Identify which cell holds the provided text, then report its [x, y] central coordinate. 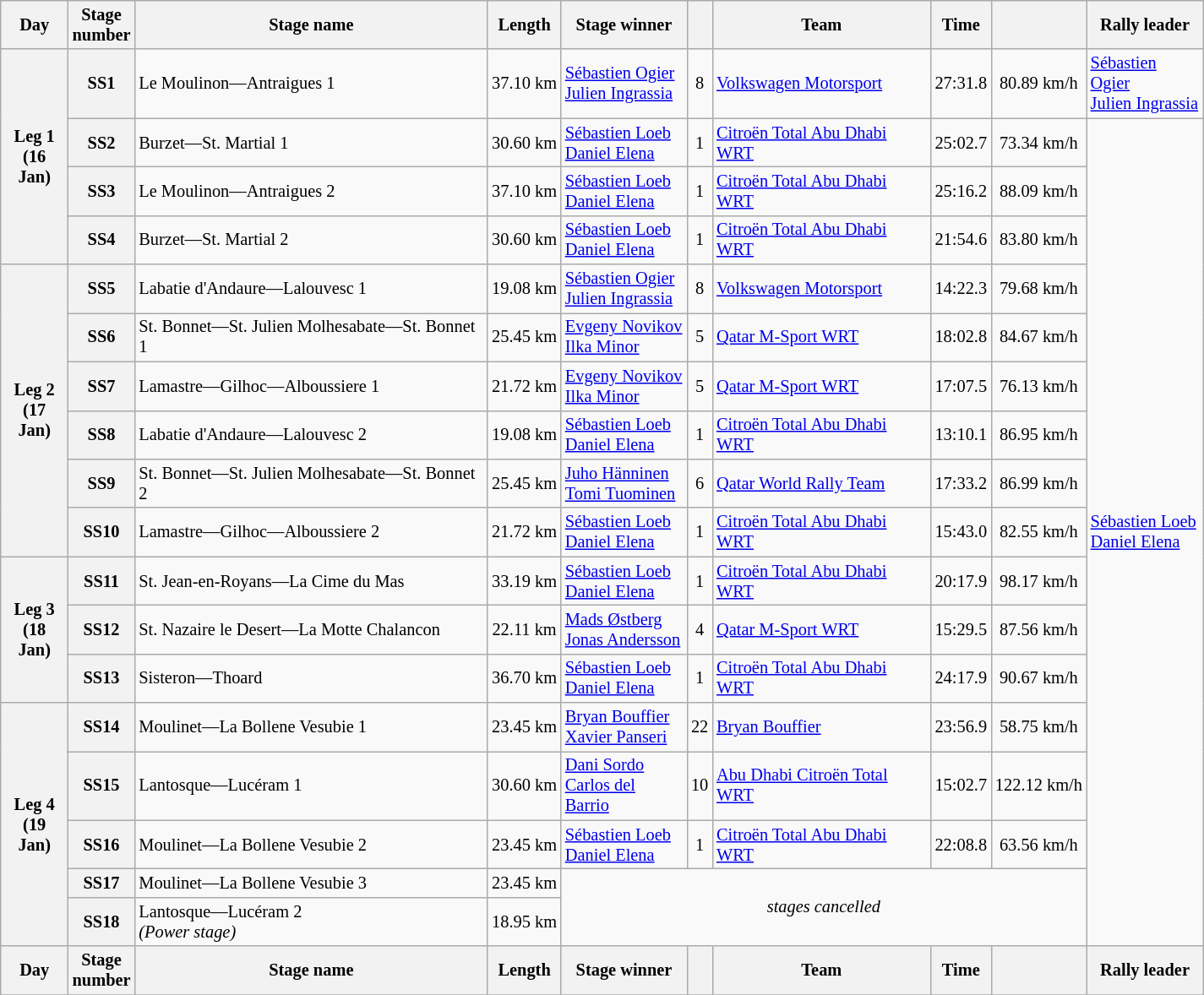
SS6 [101, 337]
Bryan Bouffier Xavier Panseri [624, 727]
15:02.7 [962, 786]
63.56 km/h [1039, 845]
SS10 [101, 532]
80.89 km/h [1039, 84]
Leg 4(19 Jan) [35, 824]
15:29.5 [962, 629]
87.56 km/h [1039, 629]
Le Moulinon—Antraigues 1 [311, 84]
SS13 [101, 678]
St. Jean-en-Royans—La Cime du Mas [311, 581]
Burzet—St. Martial 2 [311, 240]
Bryan Bouffier [821, 727]
SS2 [101, 143]
Juho Hänninen Tomi Tuominen [624, 483]
Moulinet—La Bollene Vesubie 2 [311, 845]
21:54.6 [962, 240]
22.11 km [524, 629]
SS16 [101, 845]
Mads Østberg Jonas Andersson [624, 629]
Burzet—St. Martial 1 [311, 143]
SS9 [101, 483]
SS7 [101, 386]
SS14 [101, 727]
22 [700, 727]
Moulinet—La Bollene Vesubie 1 [311, 727]
stages cancelled [824, 907]
24:17.9 [962, 678]
86.95 km/h [1039, 435]
Le Moulinon—Antraigues 2 [311, 191]
58.75 km/h [1039, 727]
98.17 km/h [1039, 581]
SS4 [101, 240]
SS15 [101, 786]
36.70 km [524, 678]
Dani Sordo Carlos del Barrio [624, 786]
10 [700, 786]
SS8 [101, 435]
20:17.9 [962, 581]
73.34 km/h [1039, 143]
25:02.7 [962, 143]
SS12 [101, 629]
Lamastre—Gilhoc—Alboussiere 1 [311, 386]
SS3 [101, 191]
Qatar World Rally Team [821, 483]
4 [700, 629]
SS18 [101, 922]
Leg 2(17 Jan) [35, 411]
St. Bonnet—St. Julien Molhesabate—St. Bonnet 2 [311, 483]
13:10.1 [962, 435]
15:43.0 [962, 532]
SS17 [101, 883]
6 [700, 483]
122.12 km/h [1039, 786]
27:31.8 [962, 84]
88.09 km/h [1039, 191]
SS1 [101, 84]
84.67 km/h [1039, 337]
St. Nazaire le Desert—La Motte Chalancon [311, 629]
86.99 km/h [1039, 483]
Lantosque—Lucéram 1 [311, 786]
79.68 km/h [1039, 289]
Lantosque—Lucéram 2(Power stage) [311, 922]
Labatie d'Andaure—Lalouvesc 1 [311, 289]
17:07.5 [962, 386]
Lamastre—Gilhoc—Alboussiere 2 [311, 532]
82.55 km/h [1039, 532]
23:56.9 [962, 727]
22:08.8 [962, 845]
76.13 km/h [1039, 386]
25:16.2 [962, 191]
St. Bonnet—St. Julien Molhesabate—St. Bonnet 1 [311, 337]
Abu Dhabi Citroën Total WRT [821, 786]
17:33.2 [962, 483]
14:22.3 [962, 289]
90.67 km/h [1039, 678]
18.95 km [524, 922]
Labatie d'Andaure—Lalouvesc 2 [311, 435]
18:02.8 [962, 337]
Moulinet—La Bollene Vesubie 3 [311, 883]
Leg 1(16 Jan) [35, 157]
SS11 [101, 581]
33.19 km [524, 581]
Sisteron—Thoard [311, 678]
SS5 [101, 289]
83.80 km/h [1039, 240]
Leg 3(18 Jan) [35, 630]
